Capture the cell that displays the provided text and extract its (X, Y) central coordinate. 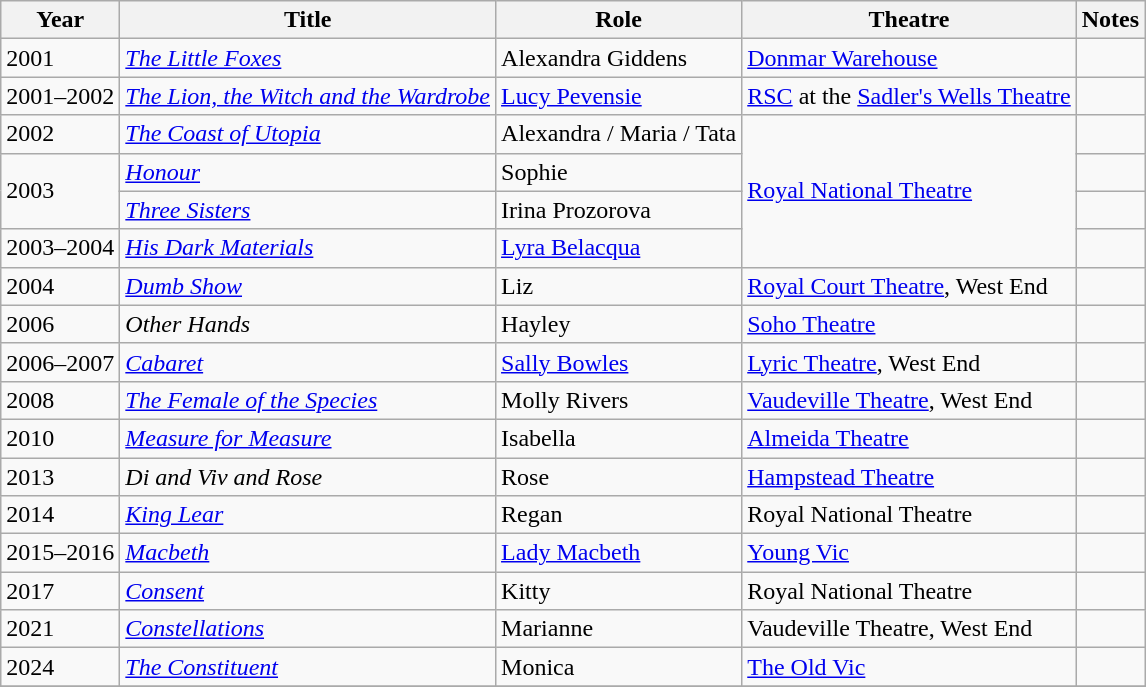
King Lear (308, 515)
His Dark Materials (308, 248)
RSC at the Sadler's Wells Theatre (910, 96)
2001 (60, 58)
Rose (619, 477)
Alexandra Giddens (619, 58)
Irina Prozorova (619, 210)
Dumb Show (308, 286)
Sally Bowles (619, 362)
2008 (60, 400)
The Lion, the Witch and the Wardrobe (308, 96)
Consent (308, 591)
Sophie (619, 172)
Liz (619, 286)
The Constituent (308, 667)
Marianne (619, 629)
Title (308, 20)
Hayley (619, 324)
Role (619, 20)
The Female of the Species (308, 400)
Lady Macbeth (619, 553)
Young Vic (910, 553)
The Old Vic (910, 667)
Theatre (910, 20)
The Little Foxes (308, 58)
Royal Court Theatre, West End (910, 286)
Macbeth (308, 553)
Hampstead Theatre (910, 477)
Lyric Theatre, West End (910, 362)
2001–2002 (60, 96)
Soho Theatre (910, 324)
Notes (1110, 20)
Constellations (308, 629)
Honour (308, 172)
Lucy Pevensie (619, 96)
Other Hands (308, 324)
The Coast of Utopia (308, 134)
Lyra Belacqua (619, 248)
Almeida Theatre (910, 438)
2006 (60, 324)
2015–2016 (60, 553)
2014 (60, 515)
Regan (619, 515)
2017 (60, 591)
Year (60, 20)
Isabella (619, 438)
Monica (619, 667)
Kitty (619, 591)
Donmar Warehouse (910, 58)
2010 (60, 438)
2006–2007 (60, 362)
2002 (60, 134)
2021 (60, 629)
Alexandra / Maria / Tata (619, 134)
2003–2004 (60, 248)
2003 (60, 191)
2024 (60, 667)
Cabaret (308, 362)
2004 (60, 286)
2013 (60, 477)
Di and Viv and Rose (308, 477)
Three Sisters (308, 210)
Molly Rivers (619, 400)
Measure for Measure (308, 438)
